Return (X, Y) of the center of cell containing provided text 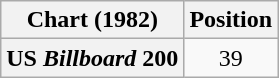
Position (231, 20)
Chart (1982) (92, 20)
39 (231, 58)
US Billboard 200 (92, 58)
